Pinpoint the cell where the given text exists, returning its [x, y] midpoint coordinate. 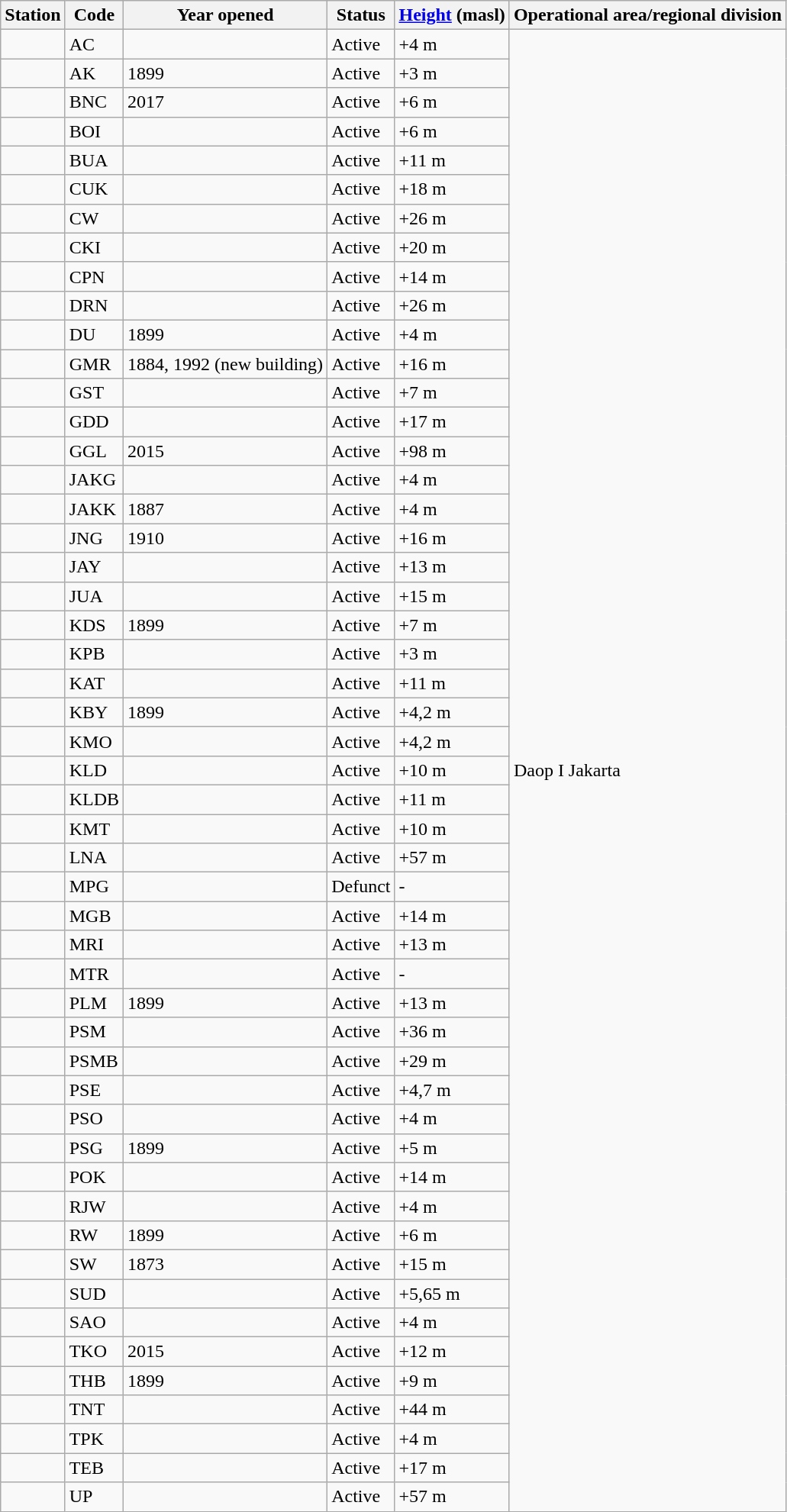
GST [94, 393]
Height (masl) [452, 15]
RJW [94, 1206]
KPB [94, 654]
CW [94, 218]
TPK [94, 1439]
UP [94, 1497]
MTR [94, 974]
AC [94, 44]
1884, 1992 (new building) [226, 364]
TKO [94, 1352]
KLDB [94, 799]
CUK [94, 189]
+18 m [452, 189]
BNC [94, 102]
PSE [94, 1090]
JAY [94, 567]
RW [94, 1235]
Station [33, 15]
CKI [94, 247]
+98 m [452, 451]
Operational area/regional division [647, 15]
SAO [94, 1323]
+36 m [452, 1032]
+29 m [452, 1061]
+20 m [452, 247]
GDD [94, 422]
Status [361, 15]
JAKK [94, 509]
Year opened [226, 15]
SUD [94, 1294]
BOI [94, 131]
Daop I Jakarta [647, 771]
AK [94, 73]
GGL [94, 451]
SW [94, 1264]
JAKG [94, 480]
MGB [94, 916]
PSG [94, 1148]
LNA [94, 858]
CPN [94, 276]
JNG [94, 538]
Defunct [361, 887]
PSMB [94, 1061]
DU [94, 334]
MPG [94, 887]
+5 m [452, 1148]
KAT [94, 683]
1873 [226, 1264]
MRI [94, 945]
+5,65 m [452, 1294]
BUA [94, 160]
KLD [94, 770]
1887 [226, 509]
GMR [94, 364]
KMO [94, 741]
DRN [94, 305]
POK [94, 1177]
+44 m [452, 1410]
KMT [94, 828]
+4,7 m [452, 1090]
JUA [94, 596]
2017 [226, 102]
+9 m [452, 1381]
THB [94, 1381]
1910 [226, 538]
TNT [94, 1410]
KDS [94, 625]
KBY [94, 712]
TEB [94, 1468]
PSM [94, 1032]
+12 m [452, 1352]
PLM [94, 1003]
PSO [94, 1119]
Code [94, 15]
